For the text-containing cell, return its midpoint in (X, Y) coordinate format. 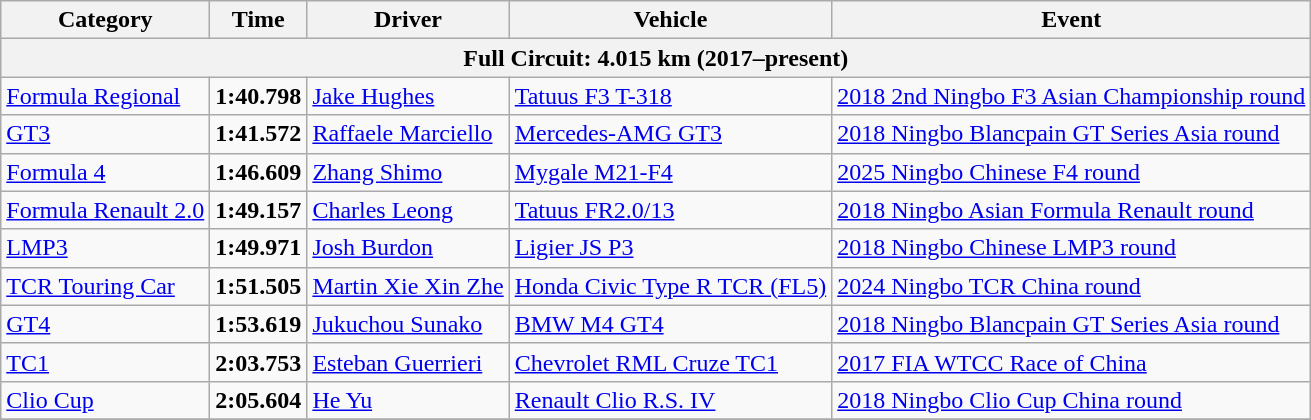
Formula Regional (106, 96)
Raffaele Marciello (408, 134)
Mercedes-AMG GT3 (670, 134)
2018 2nd Ningbo F3 Asian Championship round (1072, 96)
Time (258, 20)
Mygale M21-F4 (670, 172)
Full Circuit: 4.015 km (2017–present) (656, 58)
GT4 (106, 324)
1:53.619 (258, 324)
Tatuus F3 T-318 (670, 96)
2:05.604 (258, 400)
2025 Ningbo Chinese F4 round (1072, 172)
Category (106, 20)
LMP3 (106, 248)
Ligier JS P3 (670, 248)
Formula Renault 2.0 (106, 210)
Formula 4 (106, 172)
TC1 (106, 362)
Clio Cup (106, 400)
Vehicle (670, 20)
Honda Civic Type R TCR (FL5) (670, 286)
1:40.798 (258, 96)
Martin Xie Xin Zhe (408, 286)
2018 Ningbo Clio Cup China round (1072, 400)
1:51.505 (258, 286)
BMW M4 GT4 (670, 324)
2018 Ningbo Chinese LMP3 round (1072, 248)
1:49.157 (258, 210)
Driver (408, 20)
Josh Burdon (408, 248)
TCR Touring Car (106, 286)
1:46.609 (258, 172)
2018 Ningbo Asian Formula Renault round (1072, 210)
Jake Hughes (408, 96)
Chevrolet RML Cruze TC1 (670, 362)
Esteban Guerrieri (408, 362)
2:03.753 (258, 362)
Event (1072, 20)
Charles Leong (408, 210)
Renault Clio R.S. IV (670, 400)
Zhang Shimo (408, 172)
2024 Ningbo TCR China round (1072, 286)
Jukuchou Sunako (408, 324)
1:49.971 (258, 248)
He Yu (408, 400)
Tatuus FR2.0/13 (670, 210)
GT3 (106, 134)
1:41.572 (258, 134)
2017 FIA WTCC Race of China (1072, 362)
